Find where the given text appears and provide that cell's center as (x, y) coordinate. 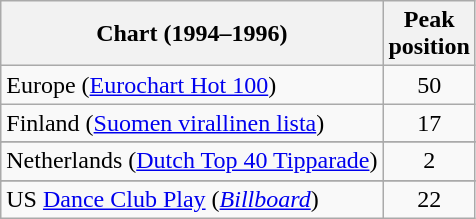
17 (429, 123)
50 (429, 85)
2 (429, 161)
Netherlands (Dutch Top 40 Tipparade) (192, 161)
Peakposition (429, 34)
Europe (Eurochart Hot 100) (192, 85)
US Dance Club Play (Billboard) (192, 199)
22 (429, 199)
Finland (Suomen virallinen lista) (192, 123)
Chart (1994–1996) (192, 34)
